Provide the [X, Y] coordinate of the cell's center where the given text is located.  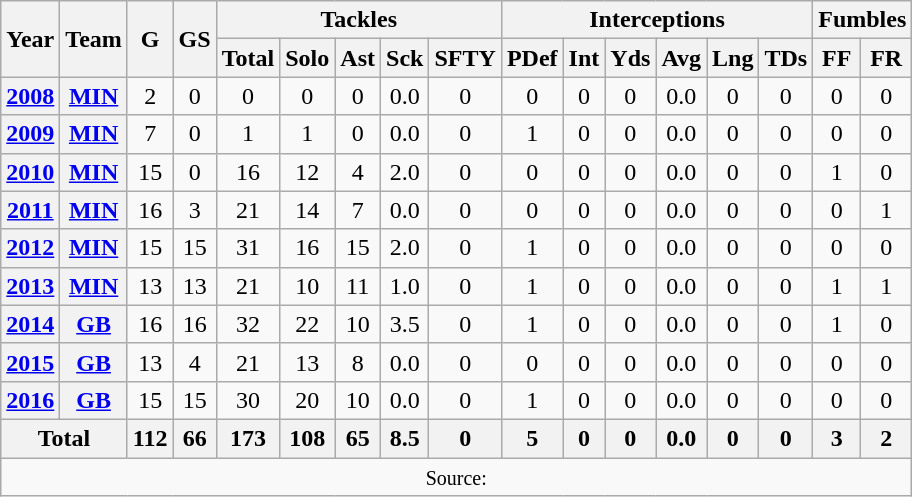
173 [248, 438]
Ast [358, 58]
32 [248, 324]
PDef [532, 58]
66 [194, 438]
1.0 [405, 286]
Fumbles [862, 20]
2016 [30, 400]
5 [532, 438]
2008 [30, 96]
65 [358, 438]
Tackles [358, 20]
11 [358, 286]
FF [837, 58]
GS [194, 39]
Solo [308, 58]
Int [584, 58]
2011 [30, 210]
112 [150, 438]
8 [358, 362]
Interceptions [656, 20]
Avg [682, 58]
Source: [456, 477]
G [150, 39]
2009 [30, 134]
8.5 [405, 438]
22 [308, 324]
Yds [630, 58]
FR [886, 58]
Sck [405, 58]
3.5 [405, 324]
14 [308, 210]
Year [30, 39]
31 [248, 248]
30 [248, 400]
Team [94, 39]
2013 [30, 286]
2014 [30, 324]
2012 [30, 248]
SFTY [465, 58]
2015 [30, 362]
Lng [733, 58]
TDs [786, 58]
108 [308, 438]
12 [308, 172]
20 [308, 400]
2010 [30, 172]
